Output the [x, y] coordinate of the center of the cell containing the given text.  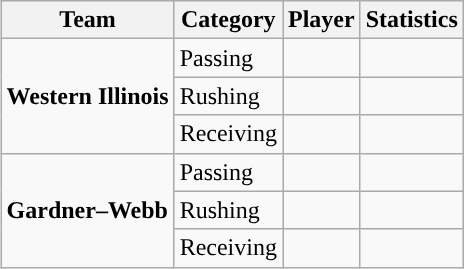
Player [321, 20]
Statistics [412, 20]
Team [88, 20]
Western Illinois [88, 96]
Category [228, 20]
Gardner–Webb [88, 210]
